Pinpoint the cell where the given text exists, returning its (x, y) midpoint coordinate. 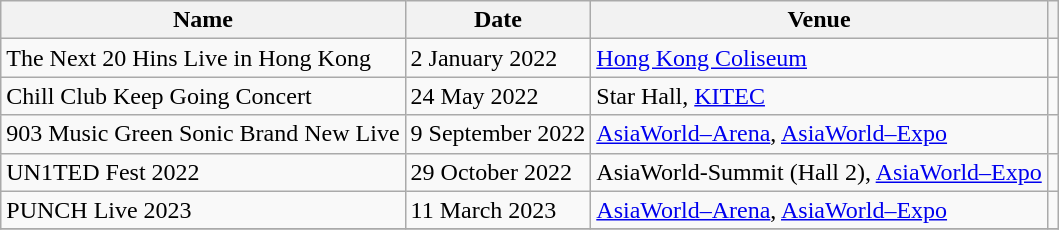
Star Hall, KITEC (819, 96)
Venue (819, 20)
Chill Club Keep Going Concert (203, 96)
UN1TED Fest 2022 (203, 172)
PUNCH Live 2023 (203, 210)
11 March 2023 (498, 210)
903 Music Green Sonic Brand New Live (203, 134)
2 January 2022 (498, 58)
AsiaWorld-Summit (Hall 2), AsiaWorld–Expo (819, 172)
9 September 2022 (498, 134)
Name (203, 20)
Date (498, 20)
The Next 20 Hins Live in Hong Kong (203, 58)
24 May 2022 (498, 96)
29 October 2022 (498, 172)
Hong Kong Coliseum (819, 58)
